Identify which cell holds the provided text, then report its [X, Y] central coordinate. 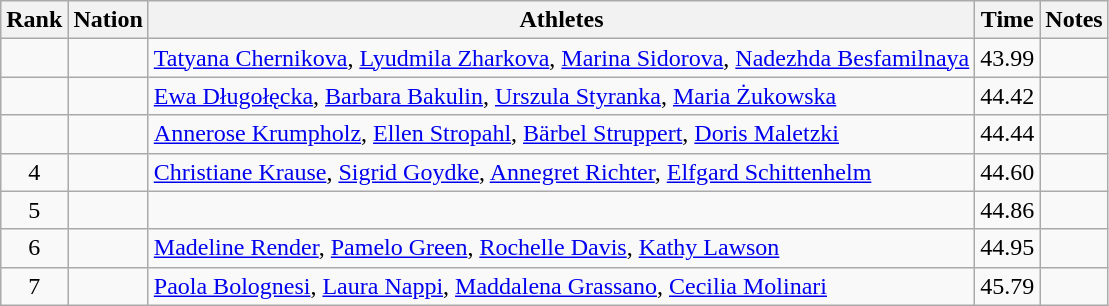
Tatyana Chernikova, Lyudmila Zharkova, Marina Sidorova, Nadezhda Besfamilnaya [561, 58]
Time [1008, 20]
44.95 [1008, 248]
Athletes [561, 20]
4 [34, 172]
Annerose Krumpholz, Ellen Stropahl, Bärbel Struppert, Doris Maletzki [561, 134]
Paola Bolognesi, Laura Nappi, Maddalena Grassano, Cecilia Molinari [561, 286]
44.60 [1008, 172]
6 [34, 248]
Ewa Długołęcka, Barbara Bakulin, Urszula Styranka, Maria Żukowska [561, 96]
Rank [34, 20]
44.42 [1008, 96]
Madeline Render, Pamelo Green, Rochelle Davis, Kathy Lawson [561, 248]
Notes [1074, 20]
5 [34, 210]
44.44 [1008, 134]
7 [34, 286]
Nation [108, 20]
Christiane Krause, Sigrid Goydke, Annegret Richter, Elfgard Schittenhelm [561, 172]
43.99 [1008, 58]
45.79 [1008, 286]
44.86 [1008, 210]
